Pinpoint the cell where the given text exists, returning its (x, y) midpoint coordinate. 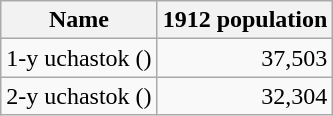
37,503 (245, 58)
2-y uchastok () (79, 96)
1-y uchastok () (79, 58)
32,304 (245, 96)
1912 population (245, 20)
Name (79, 20)
